Scan for the cell matching the given text and deliver its (X, Y) coordinate at center. 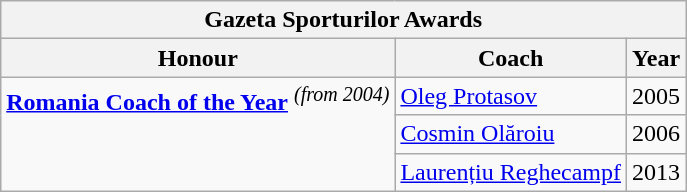
Coach (511, 58)
Gazeta Sporturilor Awards (344, 20)
2013 (656, 172)
2006 (656, 134)
2005 (656, 96)
Cosmin Olăroiu (511, 134)
Laurențiu Reghecampf (511, 172)
Honour (198, 58)
Year (656, 58)
Oleg Protasov (511, 96)
Romania Coach of the Year (from 2004) (198, 134)
